Return (X, Y) of the center of cell containing provided text 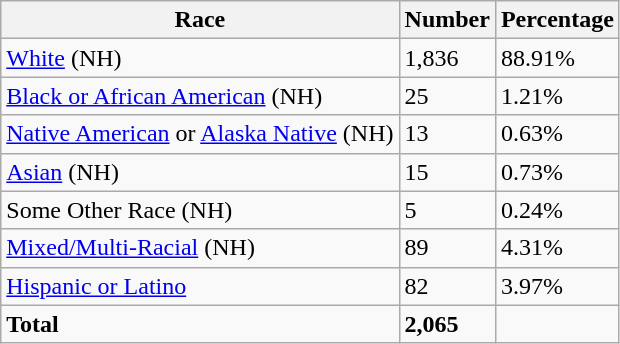
1.21% (557, 96)
4.31% (557, 248)
Native American or Alaska Native (NH) (200, 134)
82 (447, 286)
Hispanic or Latino (200, 286)
5 (447, 210)
0.73% (557, 172)
Percentage (557, 20)
25 (447, 96)
3.97% (557, 286)
88.91% (557, 58)
89 (447, 248)
15 (447, 172)
Mixed/Multi-Racial (NH) (200, 248)
Asian (NH) (200, 172)
13 (447, 134)
White (NH) (200, 58)
Number (447, 20)
2,065 (447, 324)
Total (200, 324)
Some Other Race (NH) (200, 210)
1,836 (447, 58)
0.24% (557, 210)
Black or African American (NH) (200, 96)
0.63% (557, 134)
Race (200, 20)
